Identify which cell holds the provided text, then report its [X, Y] central coordinate. 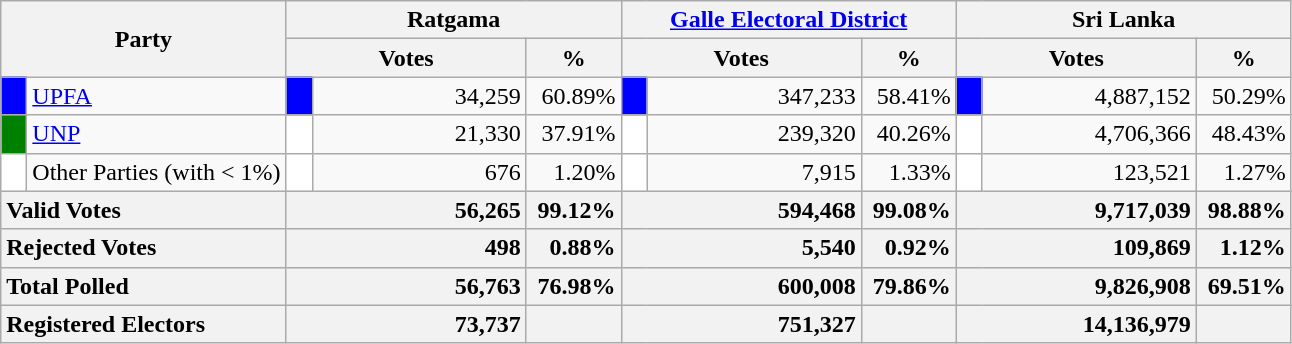
37.91% [574, 134]
79.86% [908, 286]
Total Polled [144, 286]
7,915 [754, 172]
600,008 [741, 286]
Valid Votes [144, 210]
4,706,366 [1089, 134]
58.41% [908, 96]
347,233 [754, 96]
676 [419, 172]
109,869 [1076, 248]
UNP [156, 134]
239,320 [754, 134]
99.12% [574, 210]
98.88% [1244, 210]
Registered Electors [144, 324]
UPFA [156, 96]
4,887,152 [1089, 96]
1.20% [574, 172]
14,136,979 [1076, 324]
50.29% [1244, 96]
594,468 [741, 210]
34,259 [419, 96]
Other Parties (with < 1%) [156, 172]
Ratgama [454, 20]
99.08% [908, 210]
0.88% [574, 248]
Galle Electoral District [788, 20]
1.27% [1244, 172]
69.51% [1244, 286]
751,327 [741, 324]
123,521 [1089, 172]
5,540 [741, 248]
9,717,039 [1076, 210]
1.33% [908, 172]
48.43% [1244, 134]
Sri Lanka [1124, 20]
73,737 [406, 324]
76.98% [574, 286]
56,763 [406, 286]
Rejected Votes [144, 248]
1.12% [1244, 248]
498 [406, 248]
Party [144, 39]
40.26% [908, 134]
0.92% [908, 248]
9,826,908 [1076, 286]
21,330 [419, 134]
56,265 [406, 210]
60.89% [574, 96]
